Pinpoint the cell where the given text exists, returning its [x, y] midpoint coordinate. 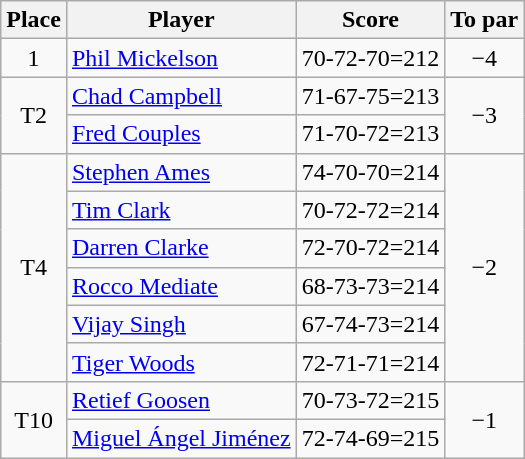
72-70-72=214 [370, 248]
Place [34, 20]
Tiger Woods [181, 362]
70-72-72=214 [370, 210]
T4 [34, 267]
Retief Goosen [181, 400]
72-74-69=215 [370, 438]
−2 [484, 267]
Vijay Singh [181, 324]
Chad Campbell [181, 96]
Miguel Ángel Jiménez [181, 438]
71-70-72=213 [370, 134]
To par [484, 20]
−1 [484, 419]
Phil Mickelson [181, 58]
Fred Couples [181, 134]
67-74-73=214 [370, 324]
Tim Clark [181, 210]
74-70-70=214 [370, 172]
72-71-71=214 [370, 362]
−3 [484, 115]
70-72-70=212 [370, 58]
70-73-72=215 [370, 400]
Player [181, 20]
Rocco Mediate [181, 286]
T10 [34, 419]
Darren Clarke [181, 248]
71-67-75=213 [370, 96]
Score [370, 20]
1 [34, 58]
68-73-73=214 [370, 286]
T2 [34, 115]
Stephen Ames [181, 172]
−4 [484, 58]
